Return the (x, y) coordinate for the center point of the cell that contains the specified text.  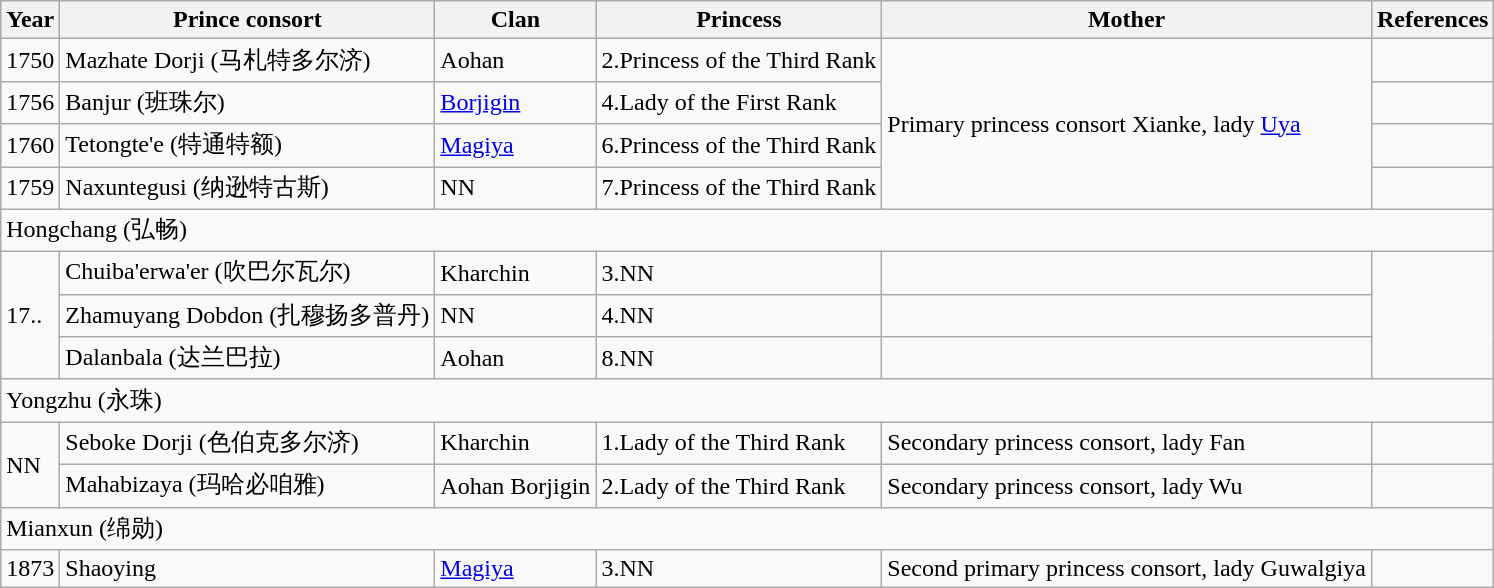
Secondary princess consort, lady Wu (1127, 486)
Chuiba'erwa'er (吹巴尔瓦尔) (248, 274)
Mazhate Dorji (马札特多尔济) (248, 60)
Princess (739, 20)
Primary princess consort Xianke, lady Uya (1127, 124)
Hongchang (弘畅) (748, 230)
1756 (30, 102)
4.NN (739, 316)
7.Princess of the Third Rank (739, 188)
Clan (516, 20)
Naxuntegusi (纳逊特古斯) (248, 188)
Dalanbala (达兰巴拉) (248, 358)
Shaoying (248, 569)
1750 (30, 60)
2.Lady of the Third Rank (739, 486)
17.. (30, 316)
4.Lady of the First Rank (739, 102)
Banjur (班珠尔) (248, 102)
Mother (1127, 20)
Mahabizaya (玛哈必咱雅) (248, 486)
2.Princess of the Third Rank (739, 60)
Secondary princess consort, lady Fan (1127, 444)
Borjigin (516, 102)
1760 (30, 146)
Year (30, 20)
1.Lady of the Third Rank (739, 444)
1759 (30, 188)
References (1432, 20)
Tetongte'e (特通特额) (248, 146)
Yongzhu (永珠) (748, 400)
Second primary princess consort, lady Guwalgiya (1127, 569)
Aohan Borjigin (516, 486)
8.NN (739, 358)
Mianxun (绵勋) (748, 528)
6.Princess of the Third Rank (739, 146)
Seboke Dorji (色伯克多尔济) (248, 444)
Zhamuyang Dobdon (扎穆扬多普丹) (248, 316)
1873 (30, 569)
Prince consort (248, 20)
